Provide the (X, Y) coordinate of the cell's center where the given text is located.  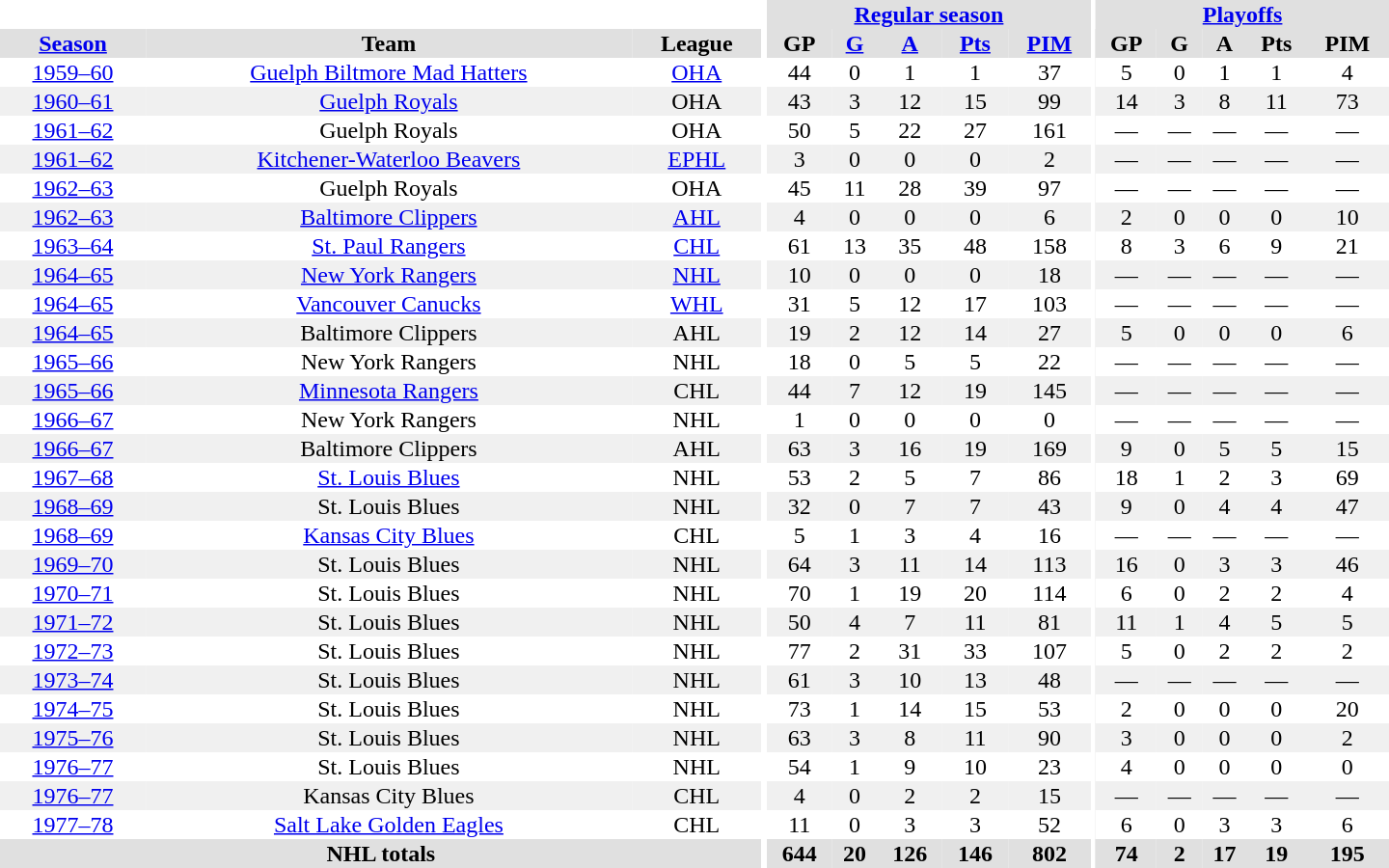
86 (1049, 477)
Kitchener-Waterloo Beavers (389, 159)
114 (1049, 593)
1970–71 (73, 593)
1960–61 (73, 101)
52 (1049, 825)
1971–72 (73, 622)
35 (910, 246)
97 (1049, 188)
1975–76 (73, 738)
1972–73 (73, 651)
158 (1049, 246)
Minnesota Rangers (389, 391)
77 (800, 651)
70 (800, 593)
99 (1049, 101)
Vancouver Canucks (389, 304)
33 (975, 651)
90 (1049, 738)
81 (1049, 622)
Salt Lake Golden Eagles (389, 825)
Guelph Biltmore Mad Hatters (389, 72)
195 (1348, 854)
League (696, 43)
169 (1049, 448)
161 (1049, 130)
28 (910, 188)
NHL totals (381, 854)
1963–64 (73, 246)
Season (73, 43)
37 (1049, 72)
Team (389, 43)
126 (910, 854)
45 (800, 188)
103 (1049, 304)
47 (1348, 506)
145 (1049, 391)
1959–60 (73, 72)
113 (1049, 564)
1977–78 (73, 825)
1973–74 (73, 680)
54 (800, 767)
WHL (696, 304)
46 (1348, 564)
Regular season (929, 14)
32 (800, 506)
23 (1049, 767)
21 (1348, 246)
1974–75 (73, 709)
St. Paul Rangers (389, 246)
146 (975, 854)
39 (975, 188)
1967–68 (73, 477)
1969–70 (73, 564)
69 (1348, 477)
802 (1049, 854)
74 (1127, 854)
64 (800, 564)
Playoffs (1242, 14)
107 (1049, 651)
644 (800, 854)
EPHL (696, 159)
